Scan for the cell matching the given text and deliver its [x, y] coordinate at center. 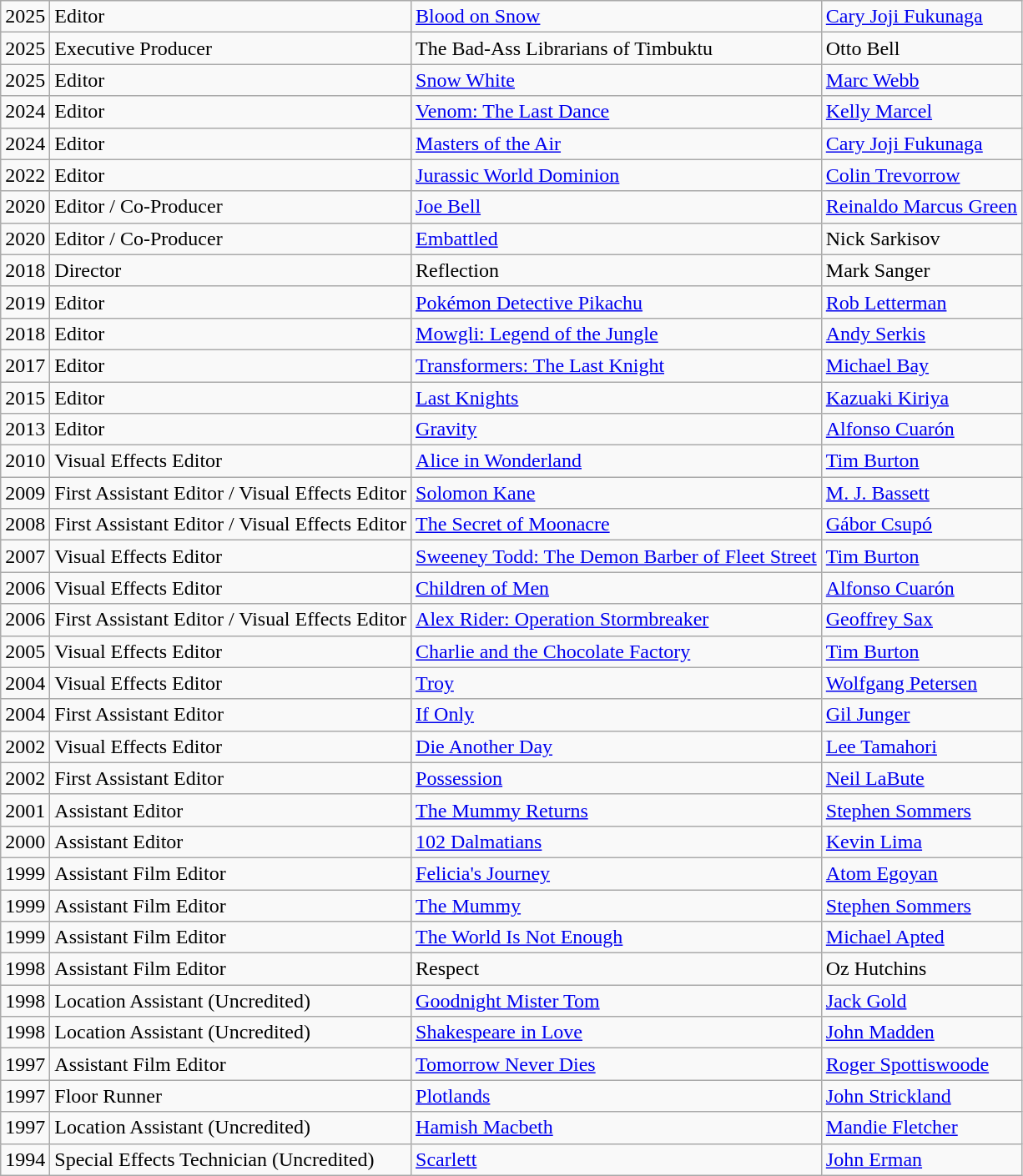
The Secret of Moonacre [617, 525]
Mowgli: Legend of the Jungle [617, 334]
Oz Hutchins [921, 969]
Felicia's Journey [617, 873]
The Mummy [617, 905]
Neil LaBute [921, 778]
Embattled [617, 239]
Special Effects Technician (Uncredited) [230, 1159]
Last Knights [617, 398]
Transformers: The Last Knight [617, 365]
2001 [25, 810]
2019 [25, 302]
Executive Producer [230, 48]
Venom: The Last Dance [617, 112]
Floor Runner [230, 1096]
Wolfgang Petersen [921, 683]
Joe Bell [617, 207]
Reflection [617, 270]
Pokémon Detective Pikachu [617, 302]
2010 [25, 461]
1994 [25, 1159]
Alex Rider: Operation Stormbreaker [617, 620]
The World Is Not Enough [617, 937]
102 Dalmatians [617, 842]
Masters of the Air [617, 143]
2013 [25, 430]
2022 [25, 175]
Solomon Kane [617, 493]
Scarlett [617, 1159]
2017 [25, 365]
Rob Letterman [921, 302]
Atom Egoyan [921, 873]
Geoffrey Sax [921, 620]
Respect [617, 969]
Marc Webb [921, 80]
Possession [617, 778]
John Madden [921, 1033]
Colin Trevorrow [921, 175]
If Only [617, 715]
Shakespeare in Love [617, 1033]
2000 [25, 842]
John Erman [921, 1159]
Otto Bell [921, 48]
Tomorrow Never Dies [617, 1064]
Die Another Day [617, 746]
Michael Bay [921, 365]
Kevin Lima [921, 842]
Reinaldo Marcus Green [921, 207]
Troy [617, 683]
Mandie Fletcher [921, 1128]
Director [230, 270]
Children of Men [617, 588]
The Bad-Ass Librarians of Timbuktu [617, 48]
Jurassic World Dominion [617, 175]
2015 [25, 398]
The Mummy Returns [617, 810]
Mark Sanger [921, 270]
Alice in Wonderland [617, 461]
Kazuaki Kiriya [921, 398]
2009 [25, 493]
Gábor Csupó [921, 525]
Andy Serkis [921, 334]
Gil Junger [921, 715]
Roger Spottiswoode [921, 1064]
2007 [25, 556]
Goodnight Mister Tom [617, 1001]
Lee Tamahori [921, 746]
2008 [25, 525]
M. J. Bassett [921, 493]
Jack Gold [921, 1001]
Blood on Snow [617, 17]
Gravity [617, 430]
John Strickland [921, 1096]
Kelly Marcel [921, 112]
Sweeney Todd: The Demon Barber of Fleet Street [617, 556]
Charlie and the Chocolate Factory [617, 651]
Hamish Macbeth [617, 1128]
Plotlands [617, 1096]
Nick Sarkisov [921, 239]
Michael Apted [921, 937]
2005 [25, 651]
Snow White [617, 80]
